From the cell containing the given text, extract its center point as (x, y) coordinate. 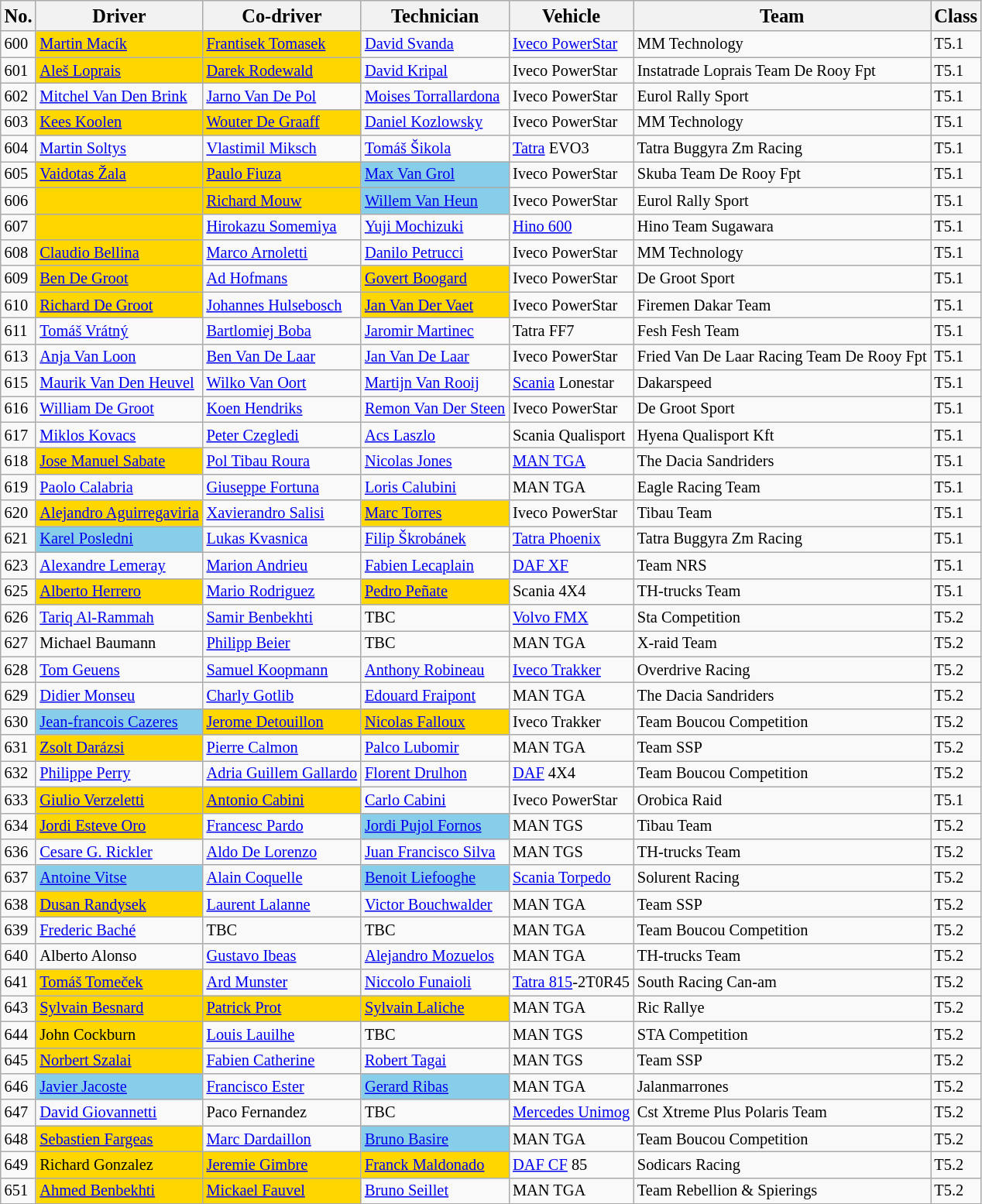
Instatrade Loprais Team De Rooy Fpt (782, 70)
Alain Coquelle (282, 878)
Jarno Van De Pol (282, 96)
Mercedes Unimog (572, 1113)
Didier Monseu (119, 695)
Dakarspeed (782, 383)
Samuel Koopmann (282, 670)
Pedro Peñate (435, 592)
Antonio Cabini (282, 800)
647 (19, 1113)
Marion Andrieu (282, 565)
Tatra FF7 (572, 331)
Sodicars Racing (782, 1165)
Martin Soltys (119, 149)
Norbert Szalai (119, 1061)
Govert Boogard (435, 279)
619 (19, 487)
Ben De Groot (119, 279)
Richard Gonzalez (119, 1165)
Yuji Mochizuki (435, 227)
Richard De Groot (119, 305)
643 (19, 1008)
607 (19, 227)
Giulio Verzeletti (119, 800)
Bruno Basire (435, 1139)
Frantisek Tomasek (282, 44)
603 (19, 122)
Orobica Raid (782, 800)
Antoine Vitse (119, 878)
Bartlomiej Boba (282, 331)
621 (19, 539)
Vehicle (572, 15)
Frederic Baché (119, 930)
Nicolas Jones (435, 461)
Patrick Prot (282, 1008)
Vaidotas Žala (119, 174)
637 (19, 878)
Scania 4X4 (572, 592)
Dusan Randysek (119, 904)
Adria Guillem Gallardo (282, 774)
Mario Rodriguez (282, 592)
631 (19, 748)
Alberto Alonso (119, 956)
610 (19, 305)
Alexandre Lemeray (119, 565)
Sylvain Laliche (435, 1008)
620 (19, 513)
Hyena Qualisport Kft (782, 435)
649 (19, 1165)
600 (19, 44)
Jaromir Martinec (435, 331)
Remon Van Der Steen (435, 409)
X-raid Team (782, 643)
Sta Competition (782, 617)
629 (19, 695)
David Giovannetti (119, 1113)
Ahmed Benbekhti (119, 1191)
625 (19, 592)
613 (19, 357)
Alberto Herrero (119, 592)
Richard Mouw (282, 201)
Francesc Pardo (282, 826)
Danilo Petrucci (435, 252)
641 (19, 983)
Eagle Racing Team (782, 487)
Hino 600 (572, 227)
Hino Team Sugawara (782, 227)
Fried Van De Laar Racing Team De Rooy Fpt (782, 357)
639 (19, 930)
Jordi Pujol Fornos (435, 826)
Overdrive Racing (782, 670)
South Racing Can-am (782, 983)
Claudio Bellina (119, 252)
618 (19, 461)
Jose Manuel Sabate (119, 461)
Marco Arnoletti (282, 252)
Pierre Calmon (282, 748)
Palco Lubomir (435, 748)
Jan Van Der Vaet (435, 305)
633 (19, 800)
Team (782, 15)
David Kripal (435, 70)
Sylvain Besnard (119, 1008)
DAF XF (572, 565)
Samir Benbekhti (282, 617)
Daniel Kozlowsky (435, 122)
Driver (119, 15)
Filip Škrobánek (435, 539)
Darek Rodewald (282, 70)
Fesh Fesh Team (782, 331)
Tatra EVO3 (572, 149)
626 (19, 617)
Laurent Lalanne (282, 904)
Aldo De Lorenzo (282, 852)
Team NRS (782, 565)
Karel Posledni (119, 539)
Jerome Detouillon (282, 722)
632 (19, 774)
615 (19, 383)
Ad Hofmans (282, 279)
Loris Calubini (435, 487)
Ard Munster (282, 983)
Miklos Kovacs (119, 435)
606 (19, 201)
Solurent Racing (782, 878)
Lukas Kvasnica (282, 539)
644 (19, 1034)
608 (19, 252)
Alejandro Mozuelos (435, 956)
Cst Xtreme Plus Polaris Team (782, 1113)
Sebastien Fargeas (119, 1139)
646 (19, 1086)
Class (956, 15)
Florent Drulhon (435, 774)
Volvo FMX (572, 617)
DAF CF 85 (572, 1165)
645 (19, 1061)
Marc Dardaillon (282, 1139)
Scania Qualisport (572, 435)
Jan Van De Laar (435, 357)
634 (19, 826)
Anthony Robineau (435, 670)
Alejandro Aguirregaviria (119, 513)
Tomáš Vrátný (119, 331)
602 (19, 96)
Giuseppe Fortuna (282, 487)
628 (19, 670)
Franck Maldonado (435, 1165)
Skuba Team De Rooy Fpt (782, 174)
Edouard Fraipont (435, 695)
Scania Torpedo (572, 878)
Koen Hendriks (282, 409)
Mickael Fauvel (282, 1191)
Philippe Perry (119, 774)
Tariq Al-Rammah (119, 617)
617 (19, 435)
Xavierandro Salisi (282, 513)
Tomáš Tomeček (119, 983)
Martijn Van Rooij (435, 383)
648 (19, 1139)
616 (19, 409)
STA Competition (782, 1034)
604 (19, 149)
Martin Macík (119, 44)
Peter Czegledi (282, 435)
Max Van Grol (435, 174)
638 (19, 904)
Aleš Loprais (119, 70)
Jeremie Gimbre (282, 1165)
601 (19, 70)
Ric Rallye (782, 1008)
Tomáš Šikola (435, 149)
Paulo Fiuza (282, 174)
Victor Bouchwalder (435, 904)
Nicolas Falloux (435, 722)
Jalanmarrones (782, 1086)
Anja Van Loon (119, 357)
DAF 4X4 (572, 774)
Philipp Beier (282, 643)
Mitchel Van Den Brink (119, 96)
Paolo Calabria (119, 487)
Paco Fernandez (282, 1113)
Firemen Dakar Team (782, 305)
Pol Tibau Roura (282, 461)
651 (19, 1191)
Willem Van Heun (435, 201)
Gustavo Ibeas (282, 956)
Marc Torres (435, 513)
David Svanda (435, 44)
Wouter De Graaff (282, 122)
Bruno Seillet (435, 1191)
Moises Torrallardona (435, 96)
640 (19, 956)
Zsolt Darázsi (119, 748)
630 (19, 722)
Benoit Liefooghe (435, 878)
Vlastimil Miksch (282, 149)
Carlo Cabini (435, 800)
Jordi Esteve Oro (119, 826)
605 (19, 174)
Hirokazu Somemiya (282, 227)
Team Rebellion & Spierings (782, 1191)
Scania Lonestar (572, 383)
Louis Lauilhe (282, 1034)
Acs Laszlo (435, 435)
623 (19, 565)
Robert Tagai (435, 1061)
Tom Geuens (119, 670)
Fabien Catherine (282, 1061)
Francisco Ester (282, 1086)
Tatra 815-2T0R45 (572, 983)
Michael Baumann (119, 643)
Kees Koolen (119, 122)
Fabien Lecaplain (435, 565)
627 (19, 643)
Juan Francisco Silva (435, 852)
Tatra Phoenix (572, 539)
611 (19, 331)
John Cockburn (119, 1034)
Gerard Ribas (435, 1086)
Johannes Hulsebosch (282, 305)
No. (19, 15)
Wilko Van Oort (282, 383)
636 (19, 852)
Ben Van De Laar (282, 357)
William De Groot (119, 409)
Co-driver (282, 15)
Niccolo Funaioli (435, 983)
Technician (435, 15)
Jean-francois Cazeres (119, 722)
609 (19, 279)
Charly Gotlib (282, 695)
Maurik Van Den Heuvel (119, 383)
Cesare G. Rickler (119, 852)
Javier Jacoste (119, 1086)
